Extract the [X, Y] coordinate from the center of the cell holding the provided text.  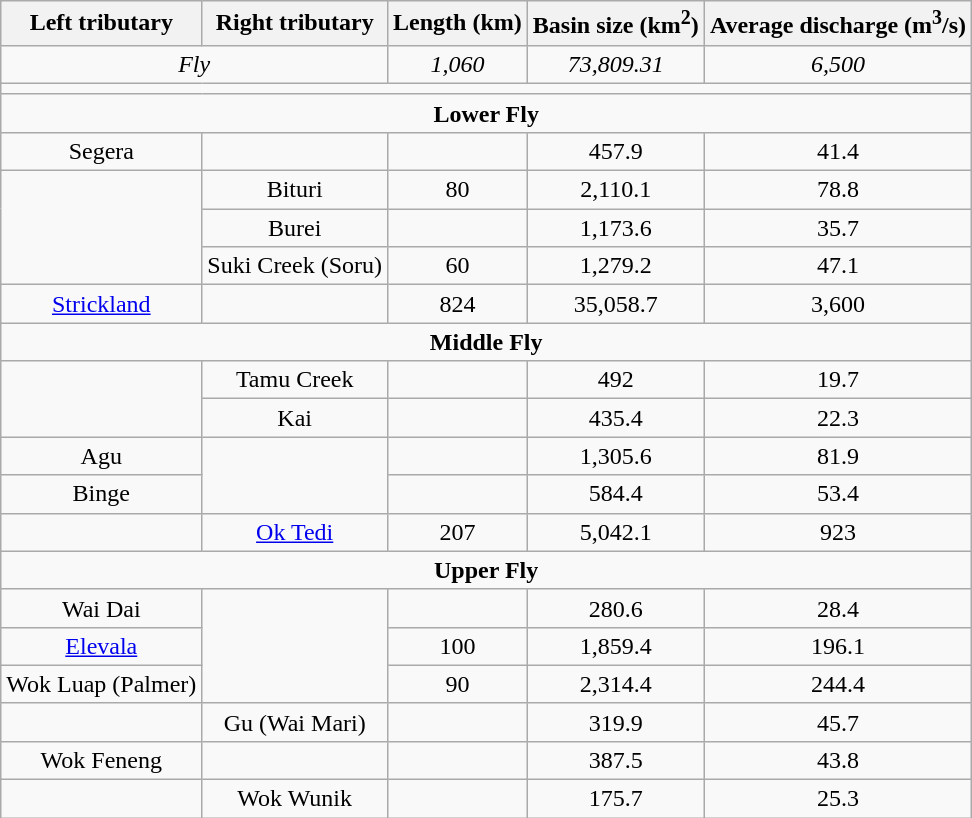
5,042.1 [616, 532]
824 [458, 304]
Middle Fly [486, 342]
Strickland [102, 304]
Basin size (km2) [616, 24]
80 [458, 190]
Wok Wunik [295, 799]
6,500 [838, 64]
435.4 [616, 418]
41.4 [838, 151]
35,058.7 [616, 304]
Upper Fly [486, 570]
1,279.2 [616, 266]
Left tributary [102, 24]
584.4 [616, 494]
2,110.1 [616, 190]
19.7 [838, 380]
Suki Creek (Soru) [295, 266]
35.7 [838, 228]
457.9 [616, 151]
1,305.6 [616, 456]
78.8 [838, 190]
47.1 [838, 266]
Burei [295, 228]
319.9 [616, 722]
90 [458, 684]
Right tributary [295, 24]
1,060 [458, 64]
Fly [194, 64]
Wai Dai [102, 608]
207 [458, 532]
Agu [102, 456]
Wok Feneng [102, 760]
Ok Tedi [295, 532]
73,809.31 [616, 64]
Gu (Wai Mari) [295, 722]
3,600 [838, 304]
1,173.6 [616, 228]
53.4 [838, 494]
2,314.4 [616, 684]
175.7 [616, 799]
60 [458, 266]
Segera [102, 151]
244.4 [838, 684]
43.8 [838, 760]
387.5 [616, 760]
280.6 [616, 608]
Wok Luap (Palmer) [102, 684]
196.1 [838, 646]
Kai [295, 418]
Elevala [102, 646]
45.7 [838, 722]
Average discharge (m3/s) [838, 24]
25.3 [838, 799]
22.3 [838, 418]
492 [616, 380]
923 [838, 532]
1,859.4 [616, 646]
Tamu Creek [295, 380]
Bituri [295, 190]
81.9 [838, 456]
Binge [102, 494]
Length (km) [458, 24]
28.4 [838, 608]
Lower Fly [486, 113]
100 [458, 646]
